From the cell containing the given text, extract its center point as [X, Y] coordinate. 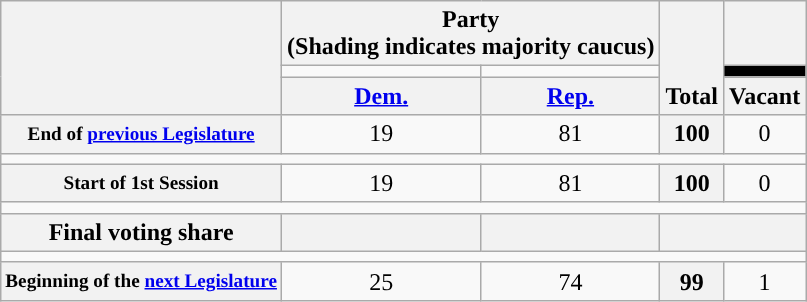
99 [692, 281]
Beginning of the next Legislature [142, 281]
74 [570, 281]
Start of 1st Session [142, 183]
Dem. [382, 96]
End of previous Legislature [142, 134]
Vacant [764, 96]
1 [764, 281]
25 [382, 281]
Final voting share [142, 232]
Rep. [570, 96]
Total [692, 58]
Party (Shading indicates majority caucus) [471, 34]
